Return [x, y] of the center of cell containing provided text 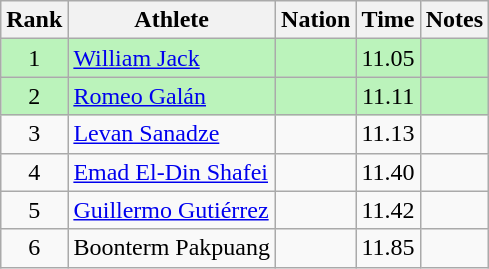
Boonterm Pakpuang [172, 248]
11.05 [388, 58]
Notes [454, 20]
Time [388, 20]
3 [34, 134]
5 [34, 210]
4 [34, 172]
11.85 [388, 248]
2 [34, 96]
1 [34, 58]
Athlete [172, 20]
Nation [316, 20]
11.13 [388, 134]
Romeo Galán [172, 96]
Emad El-Din Shafei [172, 172]
11.11 [388, 96]
Levan Sanadze [172, 134]
6 [34, 248]
11.40 [388, 172]
Guillermo Gutiérrez [172, 210]
11.42 [388, 210]
William Jack [172, 58]
Rank [34, 20]
